Extract the (X, Y) coordinate from the center of the cell holding the provided text.  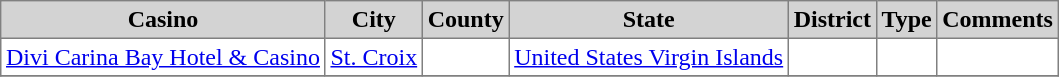
City (374, 20)
Divi Carina Bay Hotel & Casino (163, 57)
Type (906, 20)
Casino (163, 20)
State (648, 20)
County (466, 20)
St. Croix (374, 57)
United States Virgin Islands (648, 57)
District (832, 20)
Comments (998, 20)
